Scan for the cell matching the given text and deliver its [X, Y] coordinate at center. 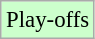
Play-offs [48, 20]
